For the text-containing cell, return its midpoint in [x, y] coordinate format. 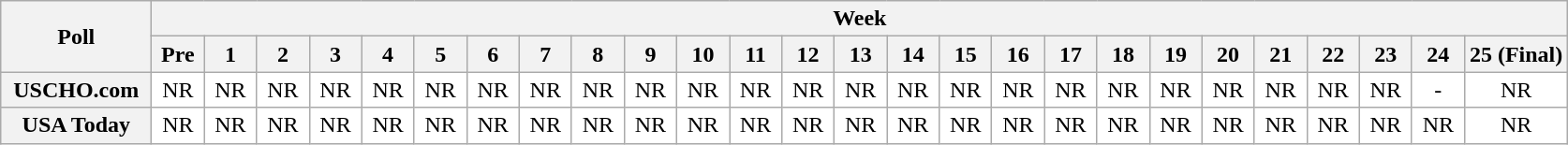
2 [283, 54]
18 [1123, 54]
19 [1176, 54]
USCHO.com [77, 90]
24 [1438, 54]
1 [230, 54]
7 [545, 54]
3 [335, 54]
16 [1018, 54]
10 [703, 54]
Poll [77, 36]
Week [860, 19]
11 [755, 54]
22 [1333, 54]
25 (Final) [1516, 54]
4 [388, 54]
5 [440, 54]
Pre [178, 54]
21 [1280, 54]
6 [493, 54]
14 [913, 54]
15 [966, 54]
- [1438, 90]
13 [861, 54]
17 [1071, 54]
20 [1228, 54]
12 [808, 54]
8 [598, 54]
USA Today [77, 125]
9 [650, 54]
23 [1385, 54]
